For the text-containing cell, return its midpoint in [X, Y] coordinate format. 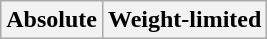
Absolute [52, 20]
Weight-limited [184, 20]
